Extract the [X, Y] coordinate from the center of the cell holding the provided text.  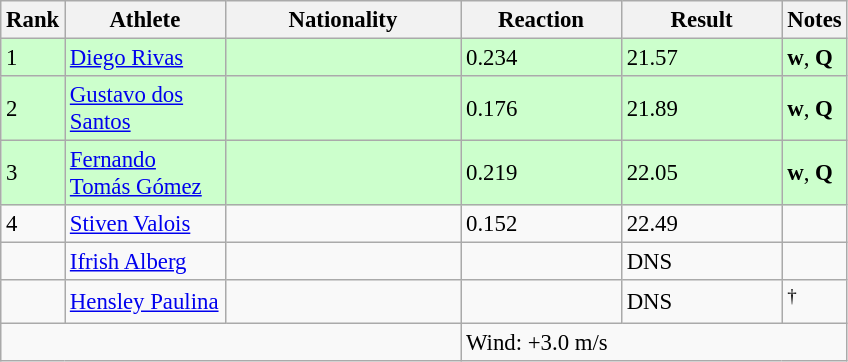
Notes [814, 20]
† [814, 301]
4 [33, 224]
3 [33, 174]
Ifrish Alberg [146, 262]
Wind: +3.0 m/s [654, 342]
Athlete [146, 20]
21.57 [702, 58]
Rank [33, 20]
21.89 [702, 108]
0.176 [542, 108]
2 [33, 108]
Nationality [343, 20]
0.152 [542, 224]
Stiven Valois [146, 224]
Diego Rivas [146, 58]
Reaction [542, 20]
0.234 [542, 58]
22.49 [702, 224]
0.219 [542, 174]
1 [33, 58]
Fernando Tomás Gómez [146, 174]
22.05 [702, 174]
Hensley Paulina [146, 301]
Result [702, 20]
Gustavo dos Santos [146, 108]
